Identify which cell holds the provided text, then report its [X, Y] central coordinate. 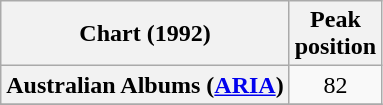
82 [335, 85]
Chart (1992) [145, 34]
Peakposition [335, 34]
Australian Albums (ARIA) [145, 85]
